Return [x, y] of the center of cell containing provided text 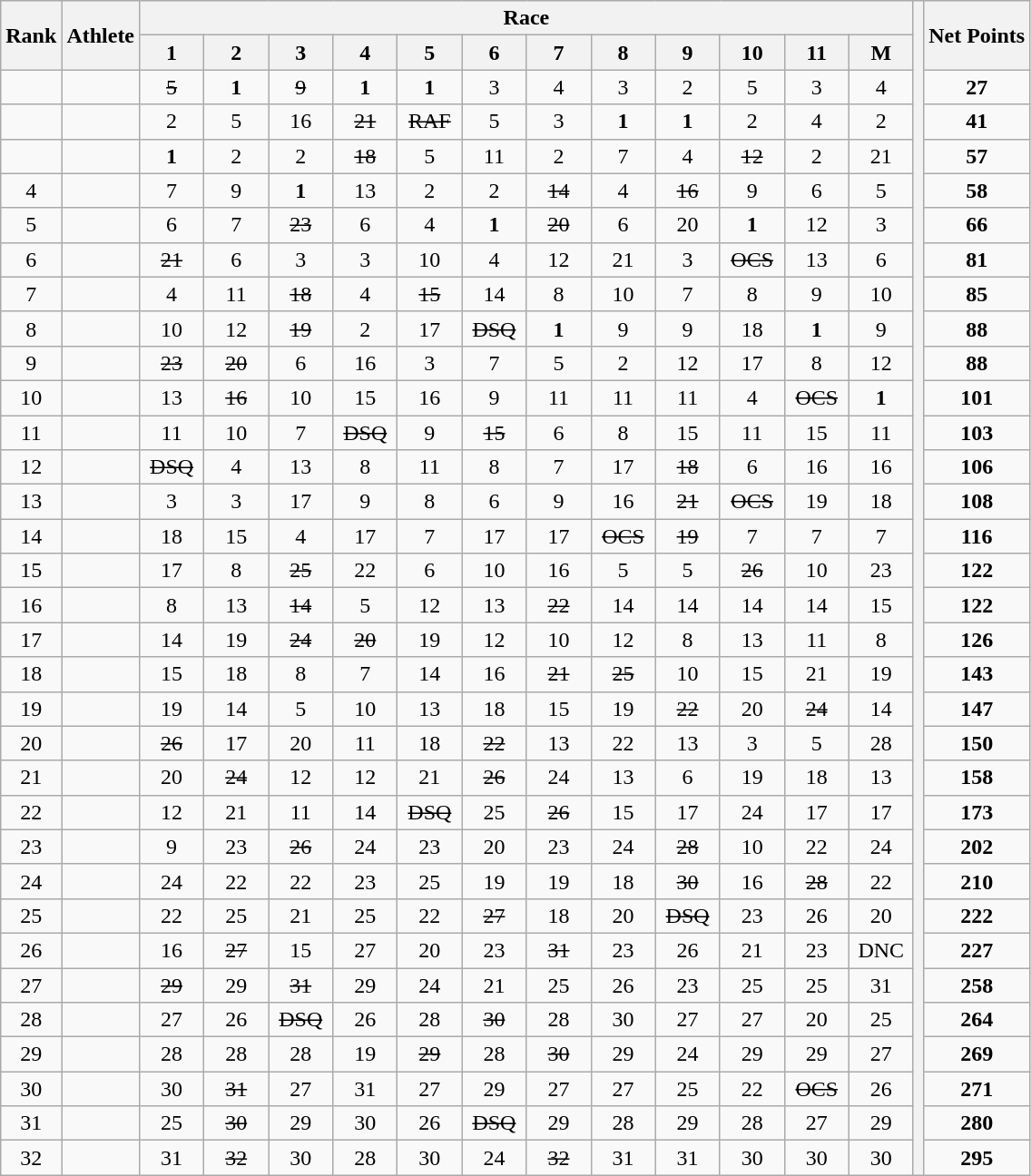
210 [977, 881]
202 [977, 847]
271 [977, 1089]
66 [977, 225]
269 [977, 1054]
222 [977, 916]
106 [977, 467]
DNC [880, 950]
143 [977, 674]
264 [977, 1020]
116 [977, 536]
Net Points [977, 35]
M [880, 53]
Athlete [101, 35]
103 [977, 433]
173 [977, 812]
Rank [31, 35]
147 [977, 709]
158 [977, 778]
RAF [430, 122]
258 [977, 985]
295 [977, 1158]
85 [977, 294]
57 [977, 156]
126 [977, 640]
280 [977, 1123]
108 [977, 502]
227 [977, 950]
58 [977, 191]
41 [977, 122]
101 [977, 397]
150 [977, 743]
81 [977, 260]
Race [526, 18]
